Capture the cell that displays the provided text and extract its (x, y) central coordinate. 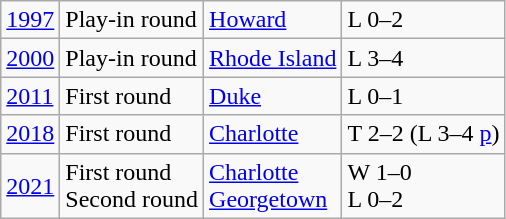
1997 (30, 20)
2021 (30, 186)
T 2–2 (L 3–4 p) (424, 134)
Duke (273, 96)
L 3–4 (424, 58)
L 0–2 (424, 20)
2000 (30, 58)
Charlotte (273, 134)
Howard (273, 20)
2011 (30, 96)
W 1–0L 0–2 (424, 186)
L 0–1 (424, 96)
2018 (30, 134)
CharlotteGeorgetown (273, 186)
Rhode Island (273, 58)
First roundSecond round (132, 186)
